Provide the (x, y) coordinate of the cell's center where the given text is located.  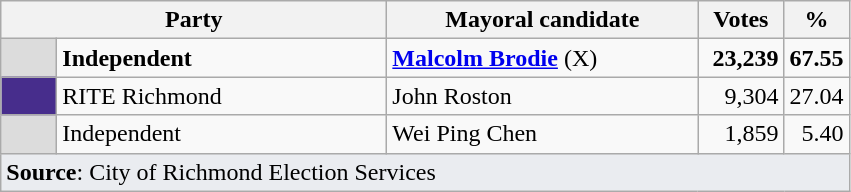
John Roston (542, 96)
Wei Ping Chen (542, 134)
Votes (741, 20)
27.04 (816, 96)
Malcolm Brodie (X) (542, 58)
Source: City of Richmond Election Services (425, 172)
9,304 (741, 96)
% (816, 20)
23,239 (741, 58)
1,859 (741, 134)
Party (194, 20)
67.55 (816, 58)
5.40 (816, 134)
Mayoral candidate (542, 20)
RITE Richmond (222, 96)
